Detect which cell encompasses the target text, then output its [x, y] center coordinate. 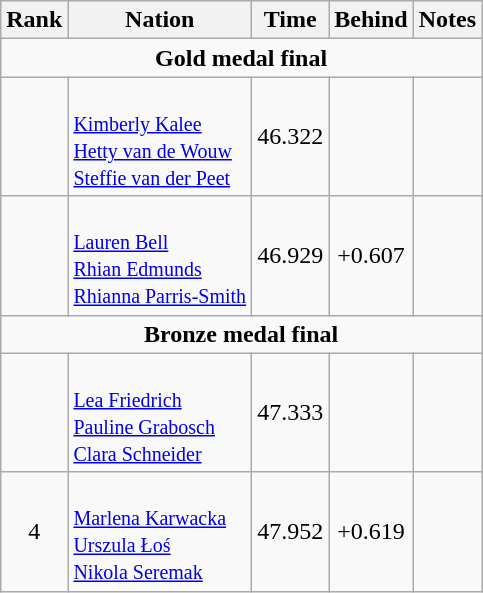
47.952 [290, 532]
Kimberly KaleeHetty van de WouwSteffie van der Peet [160, 136]
Nation [160, 20]
Behind [371, 20]
46.929 [290, 256]
+0.607 [371, 256]
Notes [447, 20]
Gold medal final [242, 58]
4 [34, 532]
47.333 [290, 412]
Rank [34, 20]
46.322 [290, 136]
+0.619 [371, 532]
Marlena KarwackaUrszula ŁośNikola Seremak [160, 532]
Lauren BellRhian EdmundsRhianna Parris-Smith [160, 256]
Time [290, 20]
Lea FriedrichPauline GraboschClara Schneider [160, 412]
Bronze medal final [242, 334]
